Locate the cell with the specified text and output its [x, y] center coordinate. 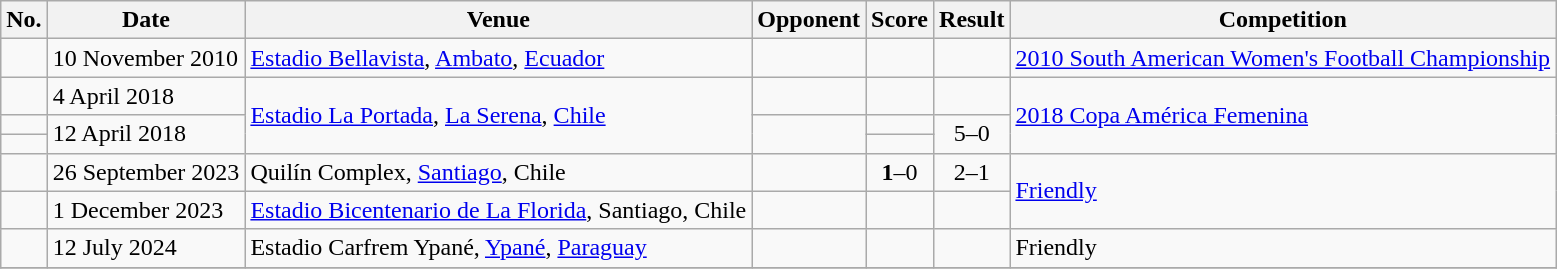
Estadio La Portada, La Serena, Chile [498, 115]
1 December 2023 [146, 210]
2–1 [972, 172]
Competition [1283, 20]
2010 South American Women's Football Championship [1283, 58]
5–0 [972, 134]
1–0 [900, 172]
Venue [498, 20]
12 July 2024 [146, 248]
10 November 2010 [146, 58]
Result [972, 20]
Estadio Bicentenario de La Florida, Santiago, Chile [498, 210]
Estadio Carfrem Ypané, Ypané, Paraguay [498, 248]
Date [146, 20]
Quilín Complex, Santiago, Chile [498, 172]
26 September 2023 [146, 172]
4 April 2018 [146, 96]
Score [900, 20]
12 April 2018 [146, 134]
2018 Copa América Femenina [1283, 115]
Opponent [809, 20]
Estadio Bellavista, Ambato, Ecuador [498, 58]
No. [24, 20]
